Locate the cell with the specified text and output its [X, Y] center coordinate. 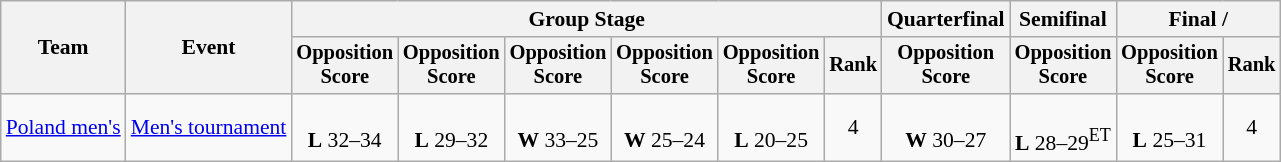
Event [209, 48]
Final / [1198, 19]
Team [64, 48]
L 28–29ET [1064, 128]
Group Stage [586, 19]
Semifinal [1064, 19]
W 30–27 [946, 128]
W 25–24 [664, 128]
W 33–25 [558, 128]
Poland men's [64, 128]
L 29–32 [452, 128]
L 25–31 [1170, 128]
L 20–25 [772, 128]
Quarterfinal [946, 19]
Men's tournament [209, 128]
L 32–34 [344, 128]
